Capture the cell that displays the provided text and extract its (x, y) central coordinate. 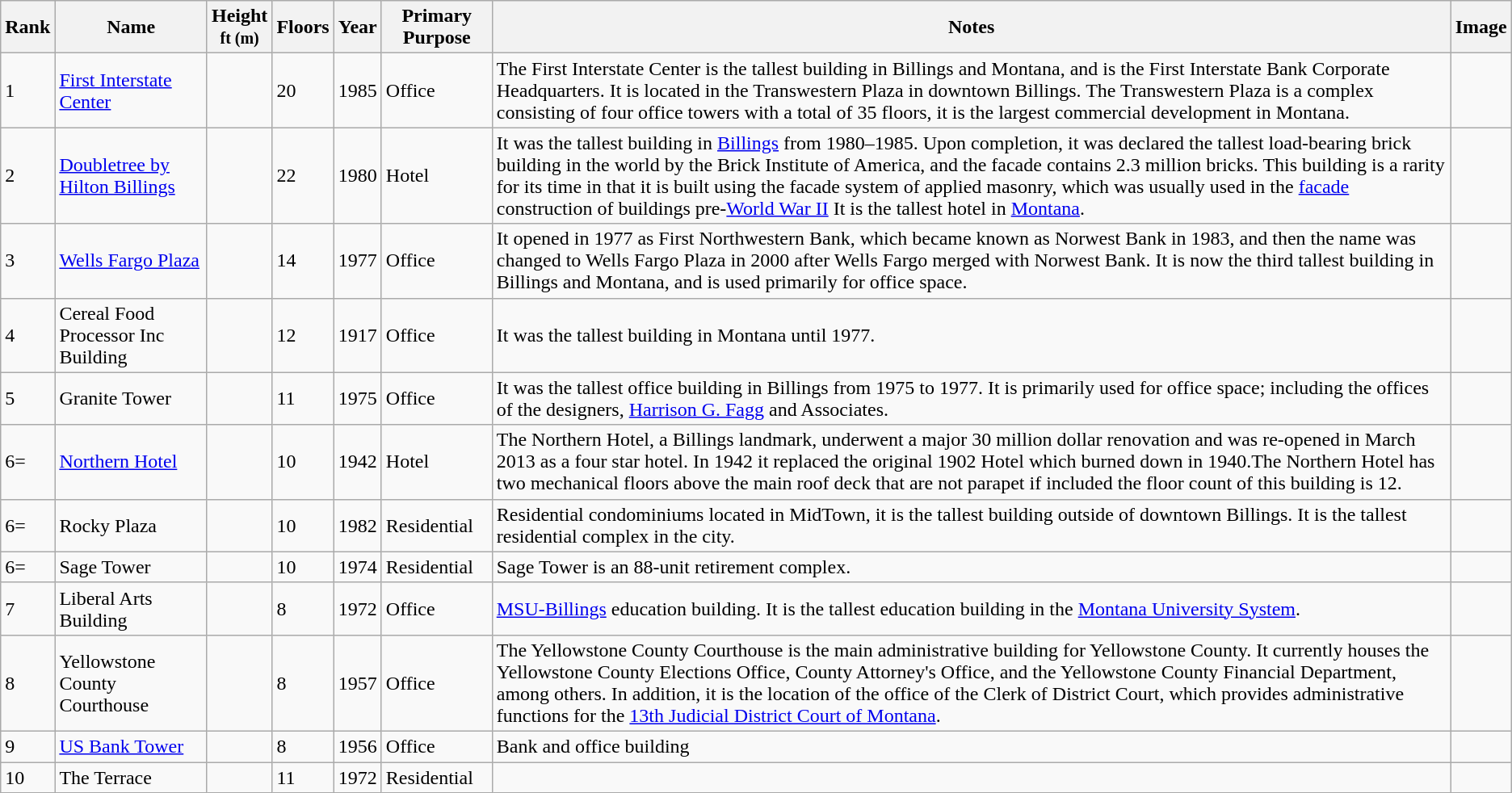
1975 (357, 399)
9 (27, 746)
1917 (357, 335)
7 (27, 609)
It was the tallest building in Montana until 1977. (971, 335)
1980 (357, 176)
22 (303, 176)
The Terrace (131, 778)
Liberal Arts Building (131, 609)
12 (303, 335)
14 (303, 261)
Sage Tower is an 88-unit retirement complex. (971, 567)
20 (303, 90)
2 (27, 176)
MSU-Billings education building. It is the tallest education building in the Montana University System. (971, 609)
1957 (357, 683)
Name (131, 27)
4 (27, 335)
1942 (357, 462)
Doubletree by Hilton Billings (131, 176)
Rocky Plaza (131, 525)
Image (1481, 27)
1 (27, 90)
Primary Purpose (436, 27)
Notes (971, 27)
Floors (303, 27)
Granite Tower (131, 399)
1982 (357, 525)
Rank (27, 27)
Northern Hotel (131, 462)
Bank and office building (971, 746)
Sage Tower (131, 567)
3 (27, 261)
1977 (357, 261)
Yellowstone County Courthouse (131, 683)
US Bank Tower (131, 746)
1985 (357, 90)
Year (357, 27)
1956 (357, 746)
1974 (357, 567)
Heightft (m) (239, 27)
Wells Fargo Plaza (131, 261)
First Interstate Center (131, 90)
5 (27, 399)
Cereal Food Processor Inc Building (131, 335)
